Search for the cell housing the specified text and yield its (x, y) center coordinate. 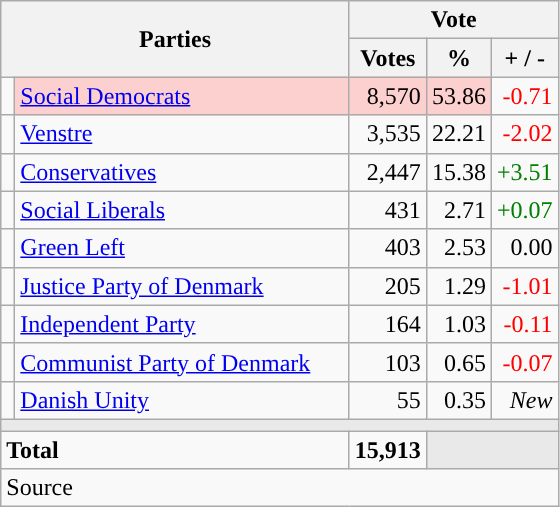
-2.02 (524, 134)
-0.07 (524, 362)
15.38 (458, 172)
403 (388, 248)
Independent Party (182, 324)
Source (280, 488)
+ / - (524, 58)
22.21 (458, 134)
+3.51 (524, 172)
3,535 (388, 134)
2.71 (458, 210)
55 (388, 400)
+0.07 (524, 210)
2,447 (388, 172)
Communist Party of Denmark (182, 362)
2.53 (458, 248)
Danish Unity (182, 400)
Social Liberals (182, 210)
164 (388, 324)
1.03 (458, 324)
Social Democrats (182, 96)
Green Left (182, 248)
Parties (176, 39)
Conservatives (182, 172)
0.65 (458, 362)
53.86 (458, 96)
-1.01 (524, 286)
15,913 (388, 449)
Justice Party of Denmark (182, 286)
103 (388, 362)
Total (176, 449)
205 (388, 286)
1.29 (458, 286)
Vote (454, 20)
% (458, 58)
0.35 (458, 400)
431 (388, 210)
-0.11 (524, 324)
8,570 (388, 96)
0.00 (524, 248)
Votes (388, 58)
New (524, 400)
Venstre (182, 134)
-0.71 (524, 96)
